Locate the cell with the specified text and output its [X, Y] center coordinate. 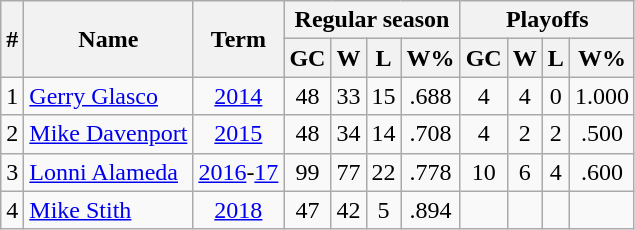
Regular season [372, 20]
Name [108, 39]
2018 [238, 210]
2016-17 [238, 172]
.500 [602, 134]
2014 [238, 96]
6 [524, 172]
15 [384, 96]
10 [484, 172]
.708 [430, 134]
Mike Stith [108, 210]
77 [348, 172]
34 [348, 134]
.778 [430, 172]
1.000 [602, 96]
47 [308, 210]
0 [556, 96]
33 [348, 96]
# [12, 39]
14 [384, 134]
3 [12, 172]
.894 [430, 210]
.600 [602, 172]
2015 [238, 134]
.688 [430, 96]
Lonni Alameda [108, 172]
Playoffs [547, 20]
1 [12, 96]
42 [348, 210]
22 [384, 172]
Mike Davenport [108, 134]
Gerry Glasco [108, 96]
99 [308, 172]
5 [384, 210]
Term [238, 39]
